Find where the given text appears and provide that cell's center as [x, y] coordinate. 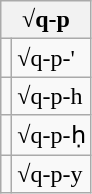
√q-p-' [52, 58]
√q-p-ḥ [52, 135]
√q-p [46, 20]
√q-p-h [52, 96]
√q-p-y [52, 173]
